Pinpoint the cell where the given text exists, returning its [X, Y] midpoint coordinate. 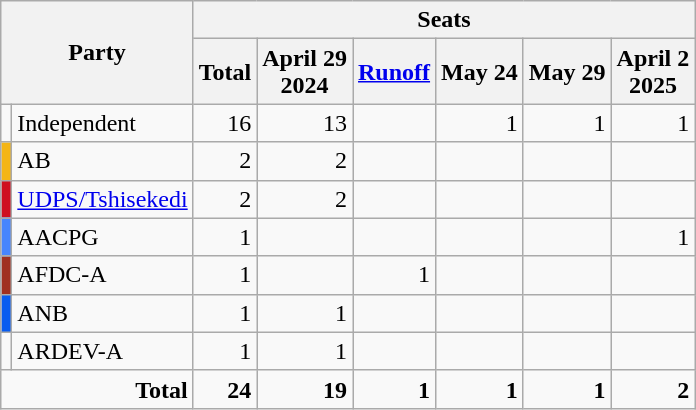
19 [305, 389]
UDPS/Tshisekedi [102, 199]
16 [225, 123]
Party [97, 52]
Independent [102, 123]
AACPG [102, 237]
24 [225, 389]
ARDEV-A [102, 351]
May 29 [567, 72]
AFDC-A [102, 275]
April 292024 [305, 72]
ANB [102, 313]
Runoff [394, 72]
April 22025 [653, 72]
13 [305, 123]
AB [102, 161]
May 24 [480, 72]
Seats [444, 20]
